Identify which cell holds the provided text, then report its [X, Y] central coordinate. 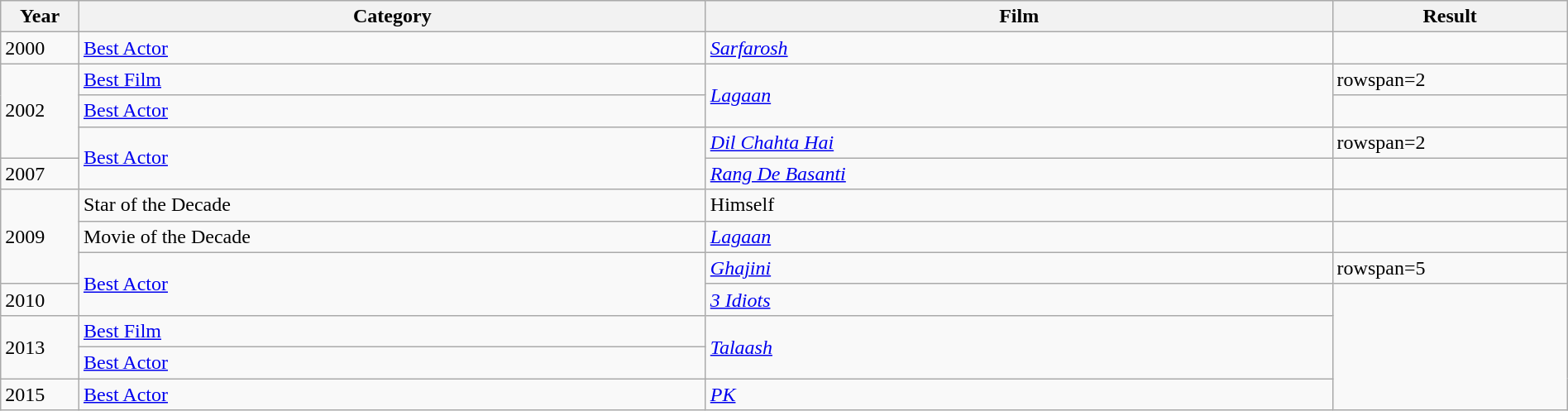
2007 [40, 174]
Dil Chahta Hai [1019, 142]
Star of the Decade [392, 205]
Rang De Basanti [1019, 174]
PK [1019, 394]
2000 [40, 48]
2013 [40, 346]
Result [1450, 17]
2002 [40, 111]
2015 [40, 394]
3 Idiots [1019, 299]
Sarfarosh [1019, 48]
2009 [40, 237]
2010 [40, 299]
rowspan=5 [1450, 268]
Ghajini [1019, 268]
Talaash [1019, 346]
Film [1019, 17]
Year [40, 17]
Category [392, 17]
Himself [1019, 205]
Movie of the Decade [392, 237]
